Output the [X, Y] coordinate of the center of the cell containing the given text.  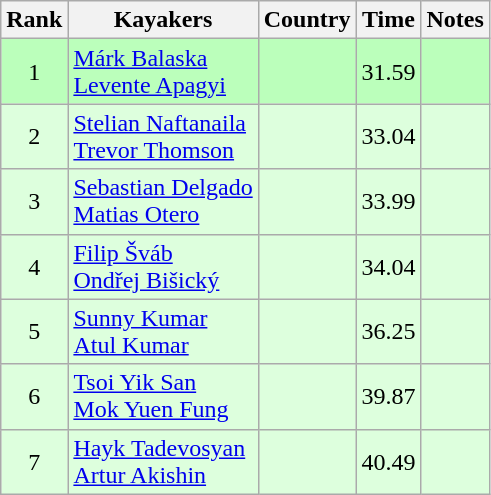
1 [34, 72]
Tsoi Yik SanMok Yuen Fung [163, 396]
4 [34, 266]
Filip ŠvábOndřej Bišický [163, 266]
33.99 [388, 202]
6 [34, 396]
39.87 [388, 396]
33.04 [388, 136]
Stelian NaftanailaTrevor Thomson [163, 136]
Hayk TadevosyanArtur Akishin [163, 462]
31.59 [388, 72]
34.04 [388, 266]
Rank [34, 20]
3 [34, 202]
40.49 [388, 462]
Time [388, 20]
Márk BalaskaLevente Apagyi [163, 72]
5 [34, 332]
Country [307, 20]
Sebastian DelgadoMatias Otero [163, 202]
Notes [455, 20]
2 [34, 136]
Sunny KumarAtul Kumar [163, 332]
36.25 [388, 332]
7 [34, 462]
Kayakers [163, 20]
